Pinpoint the cell where the given text exists, returning its (x, y) midpoint coordinate. 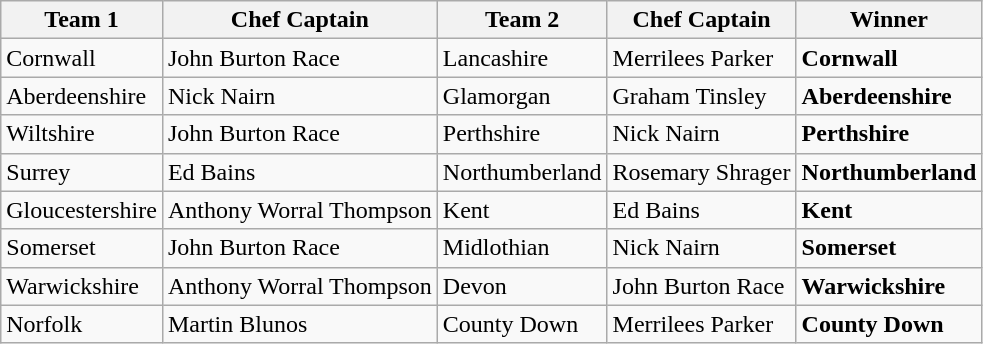
Devon (522, 286)
Team 1 (82, 20)
Graham Tinsley (702, 96)
Martin Blunos (300, 324)
Lancashire (522, 58)
Winner (889, 20)
Surrey (82, 172)
Wiltshire (82, 134)
Rosemary Shrager (702, 172)
Team 2 (522, 20)
Glamorgan (522, 96)
Norfolk (82, 324)
Gloucestershire (82, 210)
Midlothian (522, 248)
